Locate the cell with the specified text and output its (x, y) center coordinate. 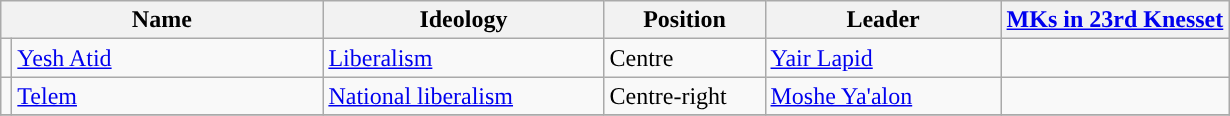
Position (684, 20)
MKs in 23rd Knesset (1115, 20)
Leader (883, 20)
Liberalism (464, 58)
Centre (684, 58)
National liberalism (464, 96)
Name (162, 20)
Telem (168, 96)
Centre-right (684, 96)
Moshe Ya'alon (883, 96)
Yair Lapid (883, 58)
Ideology (464, 20)
Yesh Atid (168, 58)
